Detect which cell encompasses the target text, then output its (X, Y) center coordinate. 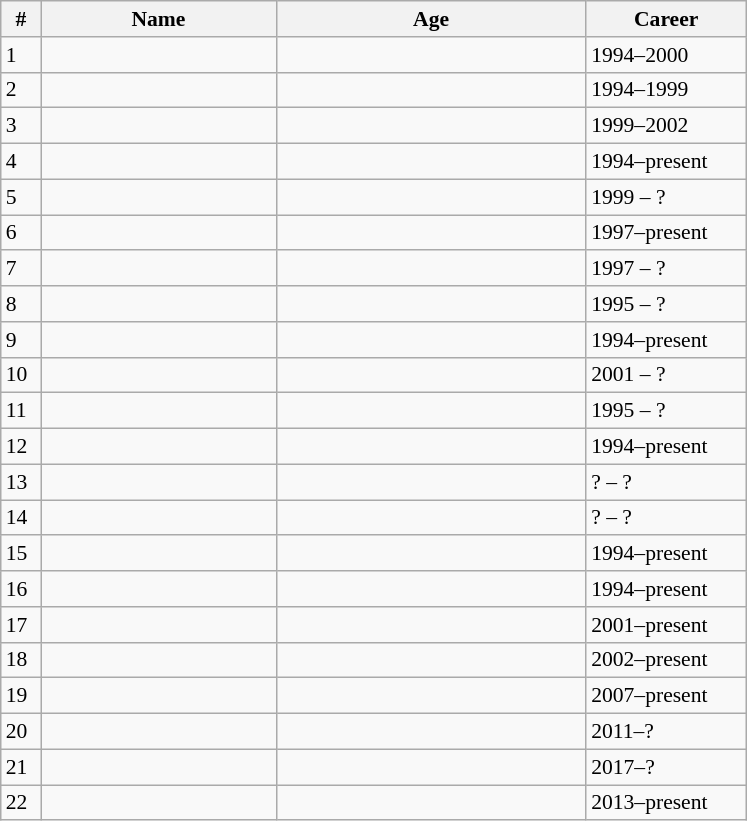
14 (21, 518)
1 (21, 55)
2007–present (666, 696)
8 (21, 304)
18 (21, 660)
7 (21, 269)
11 (21, 411)
20 (21, 732)
22 (21, 803)
19 (21, 696)
2013–present (666, 803)
13 (21, 482)
1994–1999 (666, 90)
Career (666, 19)
16 (21, 589)
2001 – ? (666, 375)
2 (21, 90)
2001–present (666, 625)
2002–present (666, 660)
# (21, 19)
1999–2002 (666, 126)
Age (431, 19)
15 (21, 554)
2017–? (666, 767)
4 (21, 162)
21 (21, 767)
3 (21, 126)
1997–present (666, 233)
Name (158, 19)
10 (21, 375)
1997 – ? (666, 269)
6 (21, 233)
5 (21, 197)
17 (21, 625)
1999 – ? (666, 197)
9 (21, 340)
1994–2000 (666, 55)
12 (21, 447)
2011–? (666, 732)
